Capture the cell that displays the provided text and extract its (X, Y) central coordinate. 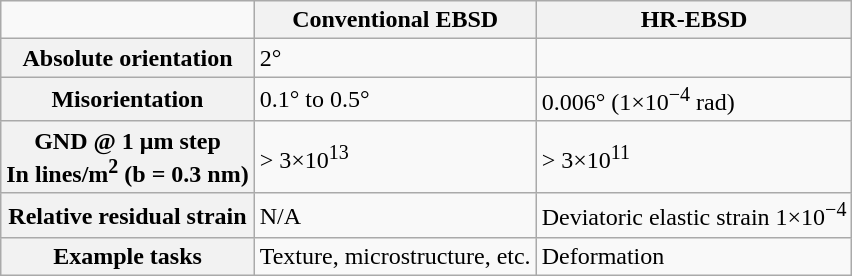
Absolute orientation (128, 58)
Relative residual strain (128, 216)
HR-EBSD (694, 20)
2° (395, 58)
> 3×1013 (395, 157)
Texture, microstructure, etc. (395, 257)
0.006° (1×10−4 rad) (694, 100)
Misorientation (128, 100)
Deformation (694, 257)
Conventional EBSD (395, 20)
GND @ 1 μm stepIn lines/m2 (b = 0.3 nm) (128, 157)
0.1° to 0.5° (395, 100)
Example tasks (128, 257)
N/A (395, 216)
> 3×1011 (694, 157)
Deviatoric elastic strain 1×10−4 (694, 216)
